Find where the given text appears and provide that cell's center as (x, y) coordinate. 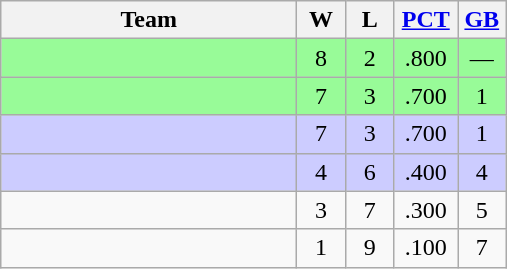
.800 (426, 58)
W (322, 20)
6 (370, 172)
.400 (426, 172)
2 (370, 58)
Team (149, 20)
L (370, 20)
— (482, 58)
8 (322, 58)
5 (482, 210)
.300 (426, 210)
PCT (426, 20)
GB (482, 20)
9 (370, 248)
.100 (426, 248)
